Return the [x, y] coordinate for the center point of the cell that contains the specified text.  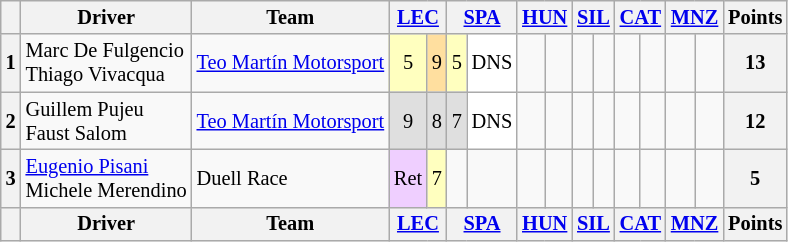
2 [11, 121]
Ret [408, 178]
12 [755, 121]
13 [755, 63]
Guillem Pujeu Faust Salom [106, 121]
1 [11, 63]
Marc De Fulgencio Thiago Vivacqua [106, 63]
3 [11, 178]
Duell Race [290, 178]
Eugenio Pisani Michele Merendino [106, 178]
8 [437, 121]
